Identify which cell holds the provided text, then report its (X, Y) central coordinate. 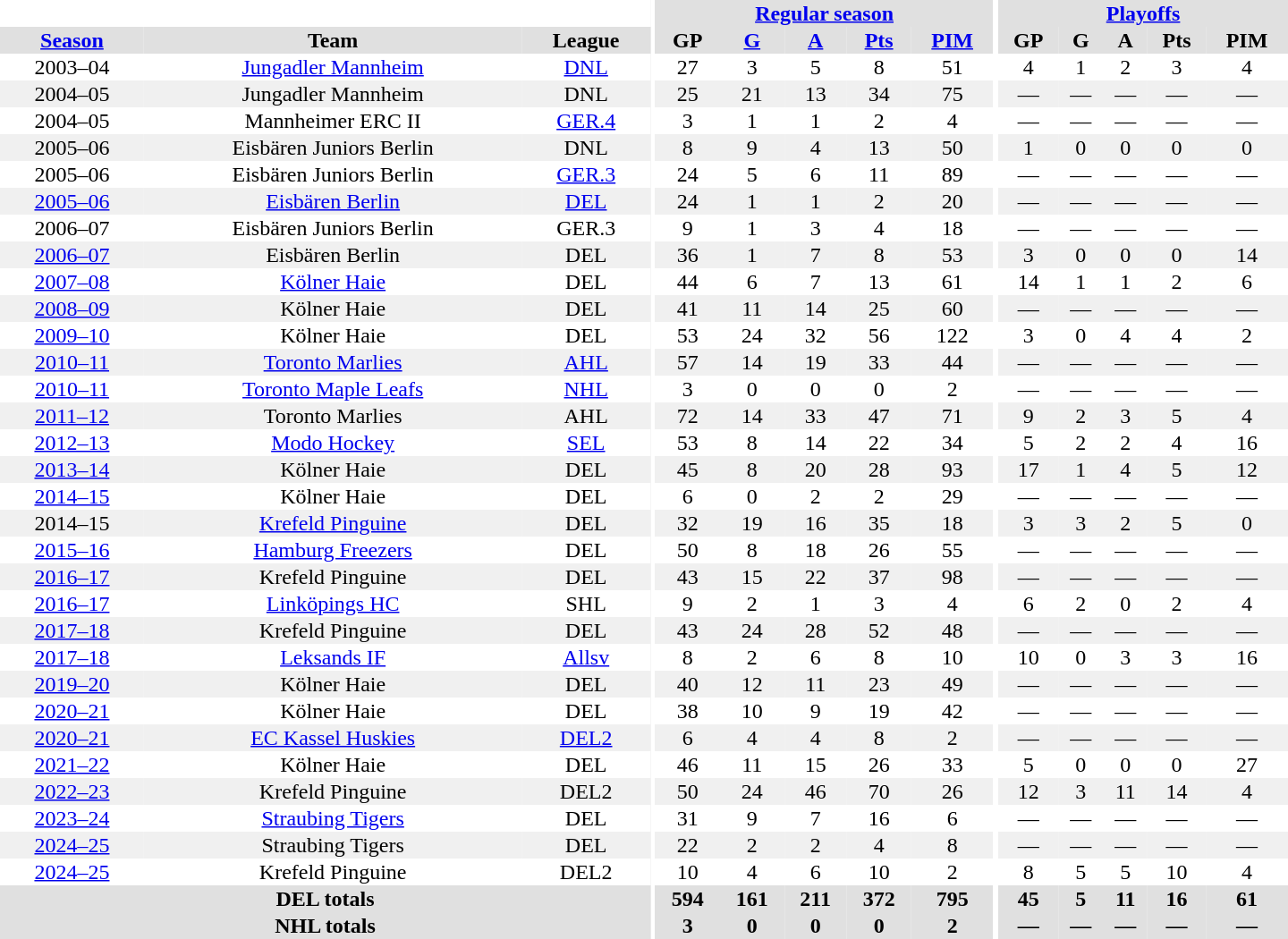
2019–20 (72, 684)
17 (1029, 469)
71 (953, 416)
35 (879, 523)
2021–22 (72, 765)
Playoffs (1143, 13)
2011–12 (72, 416)
2023–24 (72, 818)
Modo Hockey (333, 443)
2022–23 (72, 791)
42 (953, 711)
Toronto Maple Leafs (333, 389)
Hamburg Freezers (333, 550)
Regular season (825, 13)
89 (953, 174)
SHL (586, 604)
795 (953, 899)
Allsv (586, 657)
21 (752, 94)
41 (688, 309)
2007–08 (72, 282)
Leksands IF (333, 657)
36 (688, 255)
70 (879, 791)
Linköpings HC (333, 604)
211 (816, 899)
NHL (586, 389)
55 (953, 550)
40 (688, 684)
48 (953, 630)
56 (879, 335)
DEL totals (326, 899)
2008–09 (72, 309)
2009–10 (72, 335)
60 (953, 309)
SEL (586, 443)
594 (688, 899)
72 (688, 416)
EC Kassel Huskies (333, 738)
372 (879, 899)
47 (879, 416)
Team (333, 40)
NHL totals (326, 926)
31 (688, 818)
52 (879, 630)
League (586, 40)
49 (953, 684)
51 (953, 67)
37 (879, 577)
23 (879, 684)
Mannheimer ERC II (333, 121)
98 (953, 577)
122 (953, 335)
93 (953, 469)
2012–13 (72, 443)
29 (953, 496)
Season (72, 40)
2015–16 (72, 550)
2013–14 (72, 469)
57 (688, 362)
38 (688, 711)
75 (953, 94)
GER.4 (586, 121)
2003–04 (72, 67)
161 (752, 899)
